Search for the cell housing the specified text and yield its (x, y) center coordinate. 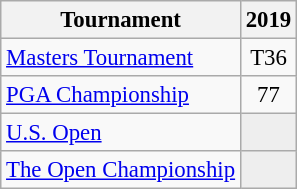
The Open Championship (121, 170)
2019 (268, 20)
Masters Tournament (121, 58)
T36 (268, 58)
U.S. Open (121, 133)
Tournament (121, 20)
77 (268, 95)
PGA Championship (121, 95)
